Find where the given text appears and provide that cell's center as (X, Y) coordinate. 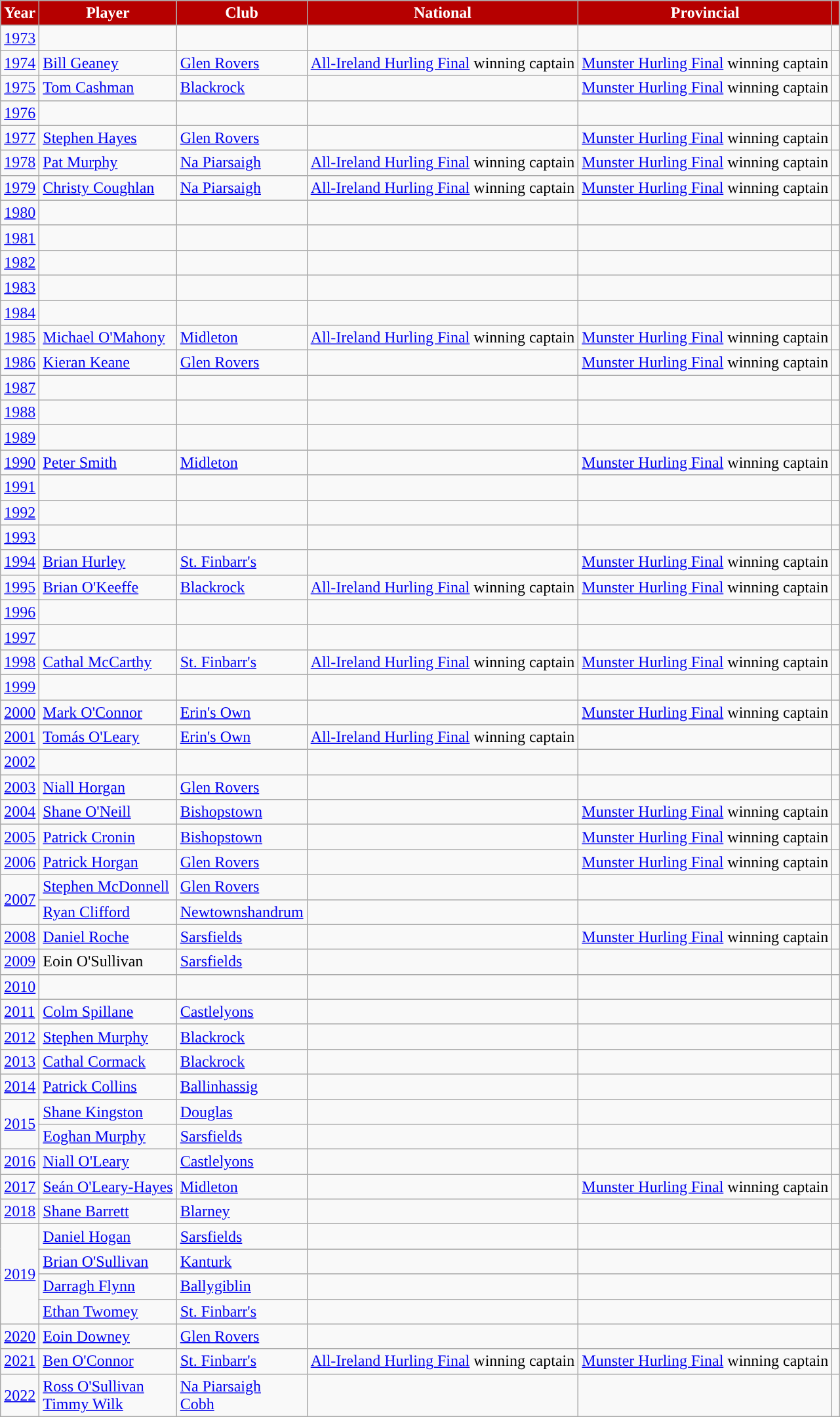
2001 (20, 737)
1998 (20, 662)
2005 (20, 837)
1988 (20, 413)
Brian Hurley (108, 562)
Michael O'Mahony (108, 338)
2003 (20, 787)
2002 (20, 762)
Kanturk (241, 1262)
1986 (20, 363)
Mark O'Connor (108, 712)
2007 (20, 899)
1987 (20, 388)
Player (108, 13)
2016 (20, 1162)
Eoin Downey (108, 1336)
2000 (20, 712)
1981 (20, 237)
2022 (20, 1395)
1989 (20, 438)
Club (241, 13)
Eoghan Murphy (108, 1137)
2009 (20, 962)
1999 (20, 687)
Pat Murphy (108, 163)
Ballygiblin (241, 1286)
Douglas (241, 1112)
Patrick Collins (108, 1086)
Ryan Clifford (108, 912)
Cathal McCarthy (108, 662)
Newtownshandrum (241, 912)
Ben O'Connor (108, 1361)
1994 (20, 562)
2021 (20, 1361)
Daniel Hogan (108, 1237)
1976 (20, 113)
1996 (20, 612)
2006 (20, 862)
2017 (20, 1187)
2018 (20, 1212)
Stephen Murphy (108, 1037)
Shane Barrett (108, 1212)
Tom Cashman (108, 88)
Peter Smith (108, 462)
2020 (20, 1336)
Ballinhassig (241, 1086)
Colm Spillane (108, 1012)
Brian O'Keeffe (108, 587)
Shane O'Neill (108, 812)
Christy Coughlan (108, 188)
Cathal Cormack (108, 1061)
Patrick Horgan (108, 862)
2008 (20, 937)
1973 (20, 38)
Stephen McDonnell (108, 887)
2004 (20, 812)
1983 (20, 287)
1974 (20, 63)
Bill Geaney (108, 63)
Brian O'Sullivan (108, 1262)
2012 (20, 1037)
Seán O'Leary-Hayes (108, 1187)
Provincial (706, 13)
2013 (20, 1061)
1978 (20, 163)
1975 (20, 88)
1991 (20, 487)
2015 (20, 1124)
1985 (20, 338)
Darragh Flynn (108, 1286)
2010 (20, 987)
1980 (20, 213)
1992 (20, 512)
Stephen Hayes (108, 138)
Niall O'Leary (108, 1162)
1990 (20, 462)
Daniel Roche (108, 937)
2019 (20, 1274)
National (443, 13)
Patrick Cronin (108, 837)
1997 (20, 637)
Niall Horgan (108, 787)
1993 (20, 537)
Shane Kingston (108, 1112)
Year (20, 13)
Tomás O'Leary (108, 737)
Kieran Keane (108, 363)
1984 (20, 313)
Ethan Twomey (108, 1311)
Blarney (241, 1212)
Eoin O'Sullivan (108, 962)
2011 (20, 1012)
1979 (20, 188)
1982 (20, 262)
Ross O'SullivanTimmy Wilk (108, 1395)
1995 (20, 587)
Na PiarsaighCobh (241, 1395)
1977 (20, 138)
2014 (20, 1086)
